Determine the [x, y] coordinate at the center of the cell enclosing the given text.  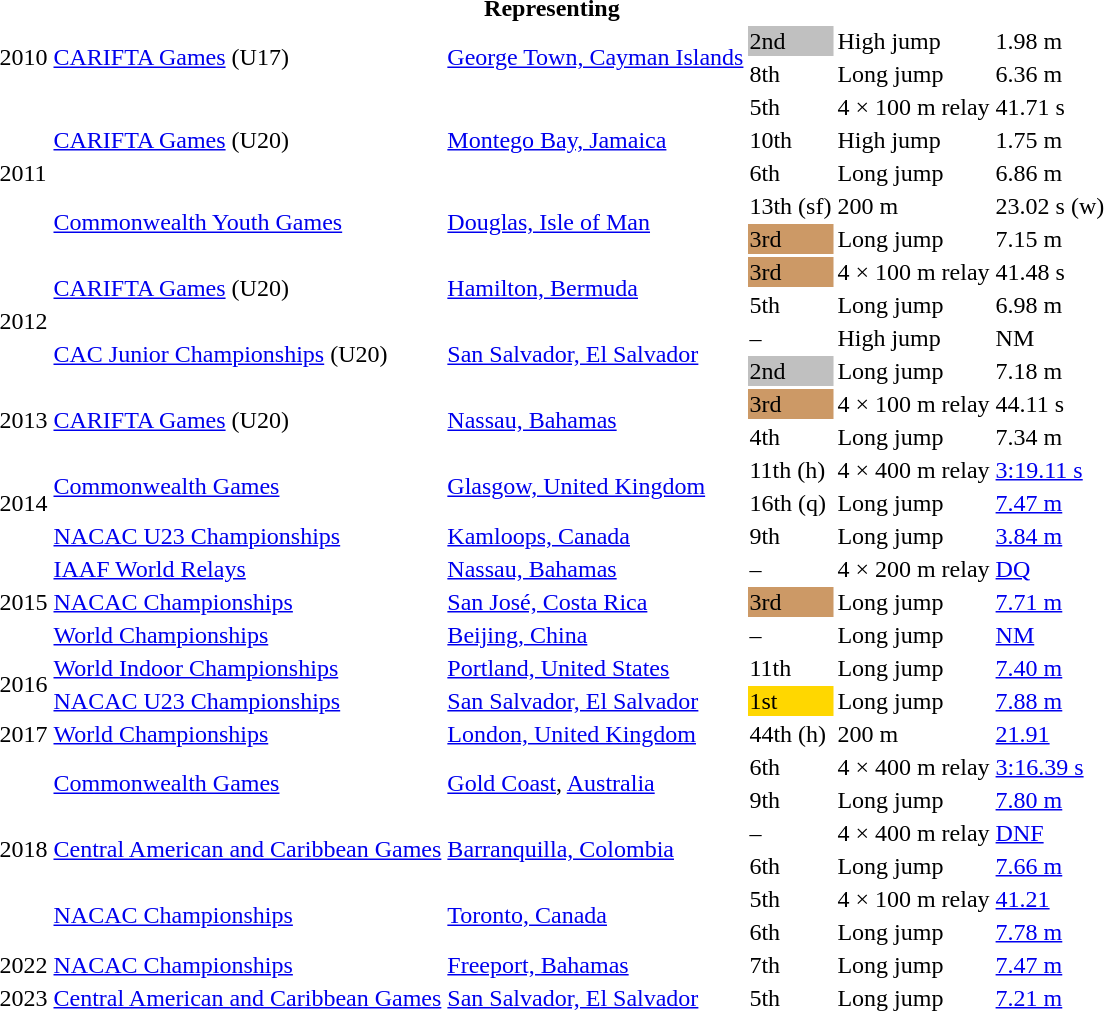
10th [790, 140]
Toronto, Canada [596, 916]
Montego Bay, Jamaica [596, 140]
Hamilton, Bermuda [596, 288]
Gold Coast, Australia [596, 784]
San José, Costa Rica [596, 602]
CARIFTA Games (U17) [248, 58]
Freeport, Bahamas [596, 965]
11th (h) [790, 470]
16th (q) [790, 503]
London, United Kingdom [596, 734]
George Town, Cayman Islands [596, 58]
Douglas, Isle of Man [596, 222]
13th (sf) [790, 206]
Glasgow, United Kingdom [596, 486]
1st [790, 701]
World Indoor Championships [248, 668]
IAAF World Relays [248, 569]
Beijing, China [596, 635]
4th [790, 437]
4 × 200 m relay [914, 569]
8th [790, 74]
7th [790, 965]
Commonwealth Youth Games [248, 222]
44th (h) [790, 734]
Portland, United States [596, 668]
CAC Junior Championships (U20) [248, 354]
11th [790, 668]
Barranquilla, Colombia [596, 850]
Central American and Caribbean Games [248, 850]
Kamloops, Canada [596, 536]
